Provide the (x, y) coordinate of the cell's center where the given text is located.  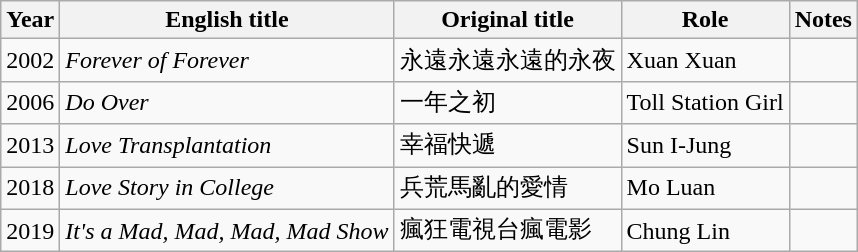
2018 (30, 188)
Love Story in College (227, 188)
永遠永遠永遠的永夜 (508, 60)
Forever of Forever (227, 60)
Year (30, 20)
Mo Luan (705, 188)
幸福快遞 (508, 146)
2019 (30, 230)
2002 (30, 60)
2006 (30, 102)
Love Transplantation (227, 146)
Sun I-Jung (705, 146)
Chung Lin (705, 230)
Toll Station Girl (705, 102)
It's a Mad, Mad, Mad, Mad Show (227, 230)
English title (227, 20)
2013 (30, 146)
Role (705, 20)
Notes (823, 20)
Original title (508, 20)
兵荒馬亂的愛情 (508, 188)
一年之初 (508, 102)
瘋狂電視台瘋電影 (508, 230)
Do Over (227, 102)
Xuan Xuan (705, 60)
